Search for the cell housing the specified text and yield its (X, Y) center coordinate. 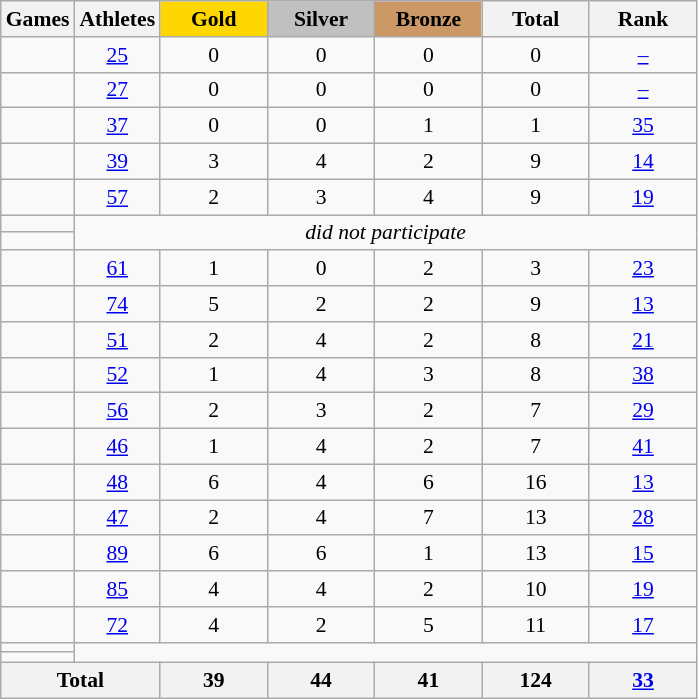
46 (117, 447)
17 (642, 625)
14 (642, 162)
did not participate (385, 233)
74 (117, 304)
61 (117, 269)
11 (536, 625)
124 (536, 681)
52 (117, 375)
27 (117, 90)
47 (117, 518)
37 (117, 126)
29 (642, 411)
21 (642, 340)
89 (117, 554)
51 (117, 340)
15 (642, 554)
44 (320, 681)
57 (117, 197)
25 (117, 55)
Silver (320, 19)
28 (642, 518)
33 (642, 681)
48 (117, 482)
16 (536, 482)
56 (117, 411)
23 (642, 269)
Rank (642, 19)
10 (536, 589)
Bronze (428, 19)
Games (38, 19)
85 (117, 589)
38 (642, 375)
Gold (214, 19)
35 (642, 126)
72 (117, 625)
Athletes (117, 19)
